Identify which cell holds the provided text, then report its [x, y] central coordinate. 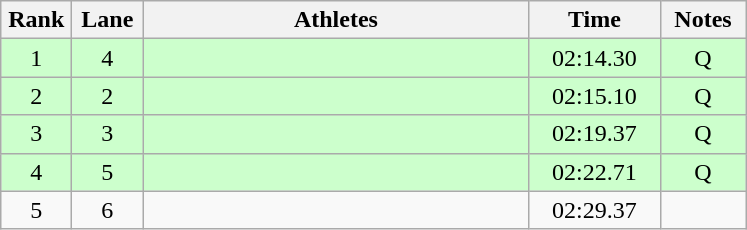
Notes [703, 20]
02:19.37 [594, 134]
02:15.10 [594, 96]
Rank [36, 20]
Lane [108, 20]
02:14.30 [594, 58]
02:29.37 [594, 210]
Athletes [336, 20]
Time [594, 20]
1 [36, 58]
6 [108, 210]
02:22.71 [594, 172]
